Determine the [X, Y] coordinate at the center of the cell enclosing the given text.  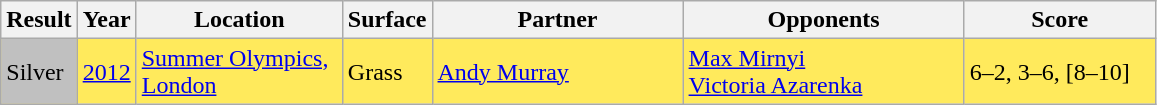
Year [106, 20]
Max Mirnyi Victoria Azarenka [824, 72]
Location [239, 20]
Result [39, 20]
Score [1060, 20]
2012 [106, 72]
Andy Murray [558, 72]
Surface [387, 20]
Partner [558, 20]
Silver [39, 72]
Opponents [824, 20]
6–2, 3–6, [8–10] [1060, 72]
Grass [387, 72]
Summer Olympics, London [239, 72]
